Output the [X, Y] coordinate of the center of the cell containing the given text.  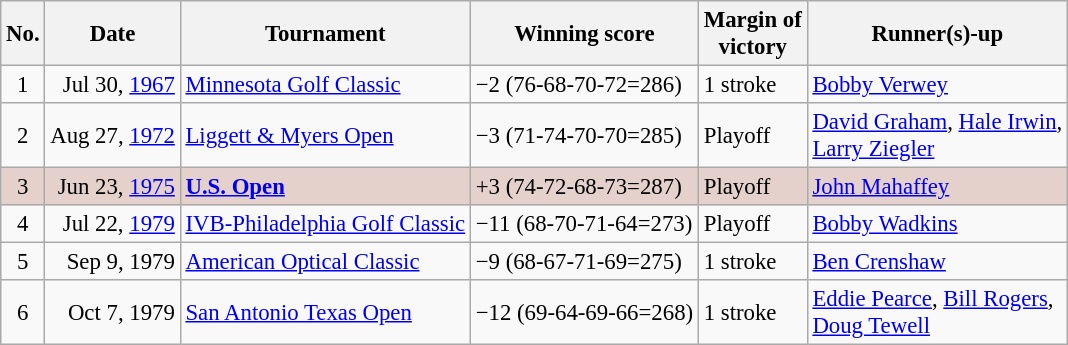
Aug 27, 1972 [112, 136]
David Graham, Hale Irwin, Larry Ziegler [937, 136]
U.S. Open [325, 187]
Date [112, 34]
IVB-Philadelphia Golf Classic [325, 224]
−9 (68-67-71-69=275) [584, 262]
−2 (76-68-70-72=286) [584, 85]
−12 (69-64-69-66=268) [584, 312]
6 [23, 312]
Oct 7, 1979 [112, 312]
Runner(s)-up [937, 34]
Jun 23, 1975 [112, 187]
Winning score [584, 34]
American Optical Classic [325, 262]
John Mahaffey [937, 187]
Eddie Pearce, Bill Rogers, Doug Tewell [937, 312]
2 [23, 136]
San Antonio Texas Open [325, 312]
Margin ofvictory [752, 34]
Jul 22, 1979 [112, 224]
+3 (74-72-68-73=287) [584, 187]
−3 (71-74-70-70=285) [584, 136]
4 [23, 224]
Jul 30, 1967 [112, 85]
Liggett & Myers Open [325, 136]
No. [23, 34]
Bobby Wadkins [937, 224]
−11 (68-70-71-64=273) [584, 224]
Minnesota Golf Classic [325, 85]
1 [23, 85]
Ben Crenshaw [937, 262]
Sep 9, 1979 [112, 262]
Bobby Verwey [937, 85]
Tournament [325, 34]
5 [23, 262]
3 [23, 187]
